Find where the given text appears and provide that cell's center as [X, Y] coordinate. 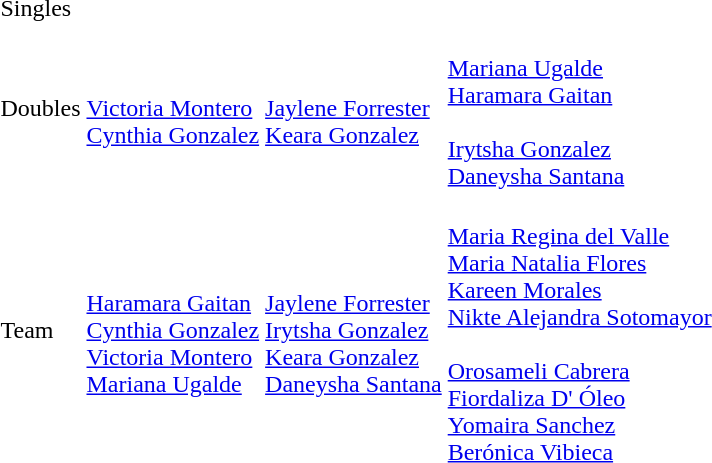
Jaylene ForresterKeara Gonzalez [354, 108]
Victoria MonteroCynthia Gonzalez [173, 108]
